Provide the (X, Y) coordinate of the cell's center where the given text is located.  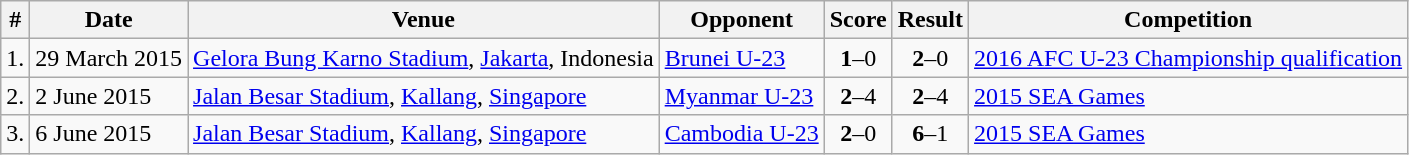
6–1 (930, 134)
Date (109, 20)
29 March 2015 (109, 58)
Score (858, 20)
Gelora Bung Karno Stadium, Jakarta, Indonesia (424, 58)
2016 AFC U-23 Championship qualification (1188, 58)
2. (16, 96)
2 June 2015 (109, 96)
Competition (1188, 20)
6 June 2015 (109, 134)
1. (16, 58)
# (16, 20)
Cambodia U-23 (742, 134)
1–0 (858, 58)
Result (930, 20)
Myanmar U-23 (742, 96)
Brunei U-23 (742, 58)
Opponent (742, 20)
Venue (424, 20)
3. (16, 134)
